For the text-containing cell, return its midpoint in (X, Y) coordinate format. 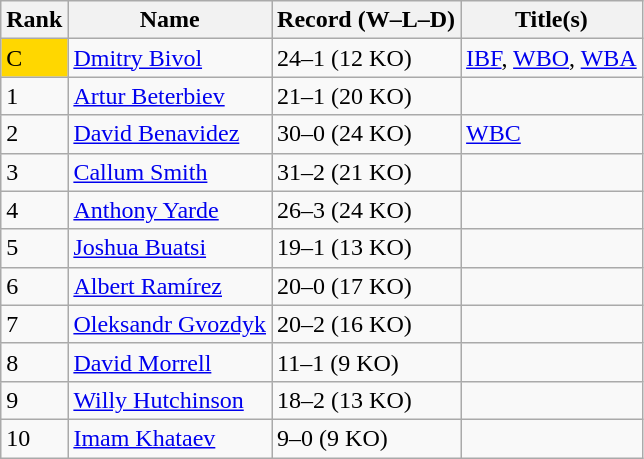
11–1 (9 KO) (366, 362)
20–0 (17 KO) (366, 286)
1 (34, 96)
18–2 (13 KO) (366, 400)
Record (W–L–D) (366, 20)
9–0 (9 KO) (366, 438)
Albert Ramírez (170, 286)
19–1 (13 KO) (366, 248)
8 (34, 362)
Dmitry Bivol (170, 58)
24–1 (12 KO) (366, 58)
Anthony Yarde (170, 210)
10 (34, 438)
C (34, 58)
Joshua Buatsi (170, 248)
26–3 (24 KO) (366, 210)
Name (170, 20)
Oleksandr Gvozdyk (170, 324)
IBF, WBO, WBA (552, 58)
21–1 (20 KO) (366, 96)
David Benavidez (170, 134)
7 (34, 324)
Willy Hutchinson (170, 400)
4 (34, 210)
Imam Khataev (170, 438)
31–2 (21 KO) (366, 172)
9 (34, 400)
3 (34, 172)
Callum Smith (170, 172)
6 (34, 286)
Rank (34, 20)
David Morrell (170, 362)
5 (34, 248)
Artur Beterbiev (170, 96)
2 (34, 134)
Title(s) (552, 20)
20–2 (16 KO) (366, 324)
WBC (552, 134)
30–0 (24 KO) (366, 134)
